Detect which cell encompasses the target text, then output its (x, y) center coordinate. 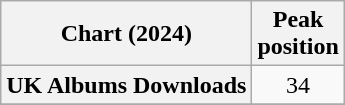
Chart (2024) (126, 34)
34 (298, 85)
UK Albums Downloads (126, 85)
Peakposition (298, 34)
